Determine the [X, Y] coordinate at the center of the cell enclosing the given text.  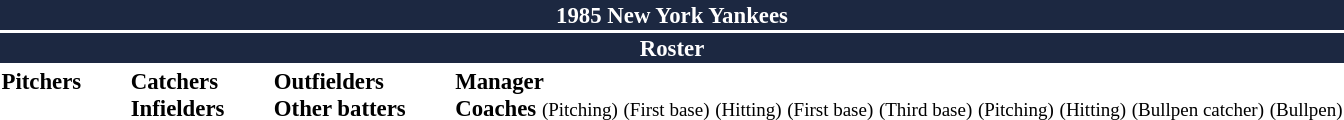
1985 New York Yankees [672, 15]
Roster [672, 48]
